From the cell containing the given text, extract its center point as (X, Y) coordinate. 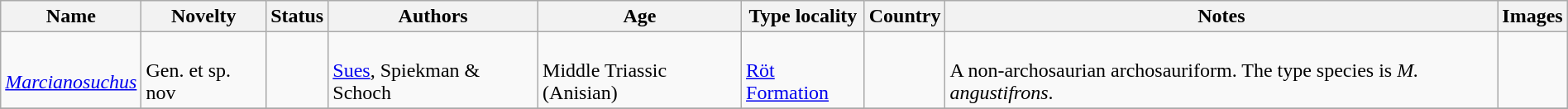
Novelty (203, 17)
Age (640, 17)
Middle Triassic (Anisian) (640, 70)
Notes (1221, 17)
Type locality (804, 17)
Authors (433, 17)
Marcianosuchus (71, 70)
A non-archosaurian archosauriform. The type species is M. angustifrons. (1221, 70)
Name (71, 17)
Country (905, 17)
Gen. et sp. nov (203, 70)
Images (1532, 17)
Status (298, 17)
Sues, Spiekman & Schoch (433, 70)
Röt Formation (804, 70)
